Return [X, Y] of the center of cell containing provided text 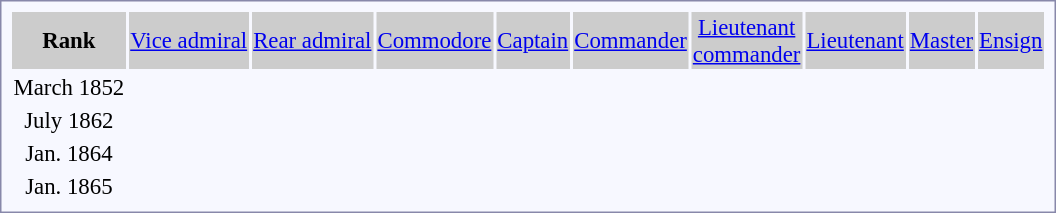
Rear admiral [312, 40]
Jan. 1865 [69, 186]
Commodore [434, 40]
Lieutenant [855, 40]
Lieutenantcommander [746, 40]
Vice admiral [189, 40]
Master [941, 40]
Ensign [1011, 40]
Captain [533, 40]
Jan. 1864 [69, 153]
Rank [69, 40]
March 1852 [69, 87]
July 1862 [69, 120]
Commander [631, 40]
